Locate the cell with the specified text and output its [X, Y] center coordinate. 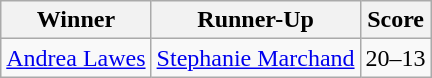
20–13 [396, 58]
Score [396, 20]
Stephanie Marchand [256, 58]
Runner-Up [256, 20]
Winner [76, 20]
Andrea Lawes [76, 58]
